Return the [X, Y] coordinate for the center point of the cell that contains the specified text.  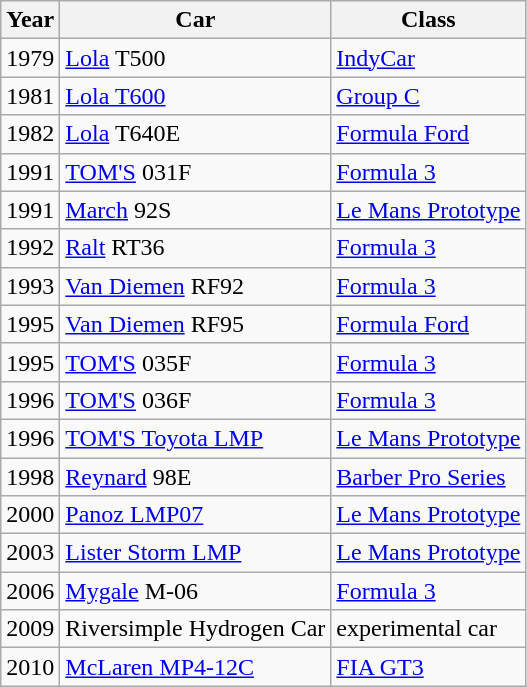
experimental car [428, 629]
TOM'S 031F [196, 172]
1992 [30, 248]
1981 [30, 96]
2006 [30, 591]
TOM'S Toyota LMP [196, 438]
1998 [30, 477]
McLaren MP4-12C [196, 667]
TOM'S 036F [196, 400]
Mygale M-06 [196, 591]
2010 [30, 667]
Lola T640E [196, 134]
Van Diemen RF95 [196, 324]
TOM'S 035F [196, 362]
Year [30, 20]
Lola T500 [196, 58]
Group C [428, 96]
March 92S [196, 210]
Lola T600 [196, 96]
FIA GT3 [428, 667]
Ralt RT36 [196, 248]
Panoz LMP07 [196, 515]
1982 [30, 134]
1993 [30, 286]
Barber Pro Series [428, 477]
Reynard 98E [196, 477]
Class [428, 20]
Riversimple Hydrogen Car [196, 629]
2003 [30, 553]
2000 [30, 515]
Lister Storm LMP [196, 553]
Van Diemen RF92 [196, 286]
1979 [30, 58]
IndyCar [428, 58]
Car [196, 20]
2009 [30, 629]
